Identify which cell holds the provided text, then report its (X, Y) central coordinate. 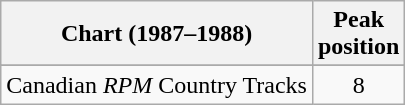
Canadian RPM Country Tracks (157, 85)
8 (358, 85)
Peakposition (358, 34)
Chart (1987–1988) (157, 34)
